Capture the cell that displays the provided text and extract its [x, y] central coordinate. 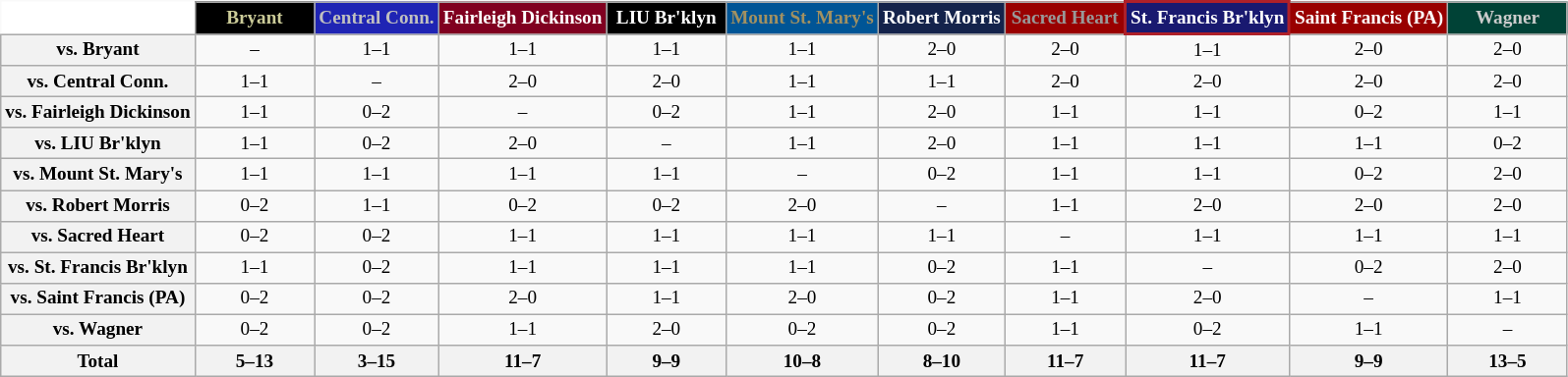
10–8 [802, 361]
vs. Mount St. Mary's [98, 175]
St. Francis Br'klyn [1207, 18]
vs. LIU Br'klyn [98, 143]
vs. Fairleigh Dickinson [98, 112]
Central Conn. [377, 18]
5–13 [255, 361]
Bryant [255, 18]
LIU Br'klyn [667, 18]
vs. Central Conn. [98, 81]
vs. Saint Francis (PA) [98, 298]
Total [98, 361]
Robert Morris [942, 18]
vs. Bryant [98, 49]
3–15 [377, 361]
Mount St. Mary's [802, 18]
13–5 [1508, 361]
vs. Sacred Heart [98, 237]
vs. St. Francis Br'klyn [98, 268]
Saint Francis (PA) [1368, 18]
vs. Wagner [98, 330]
Fairleigh Dickinson [523, 18]
Sacred Heart [1065, 18]
8–10 [942, 361]
Wagner [1508, 18]
vs. Robert Morris [98, 205]
